Pinpoint the cell where the given text exists, returning its (x, y) midpoint coordinate. 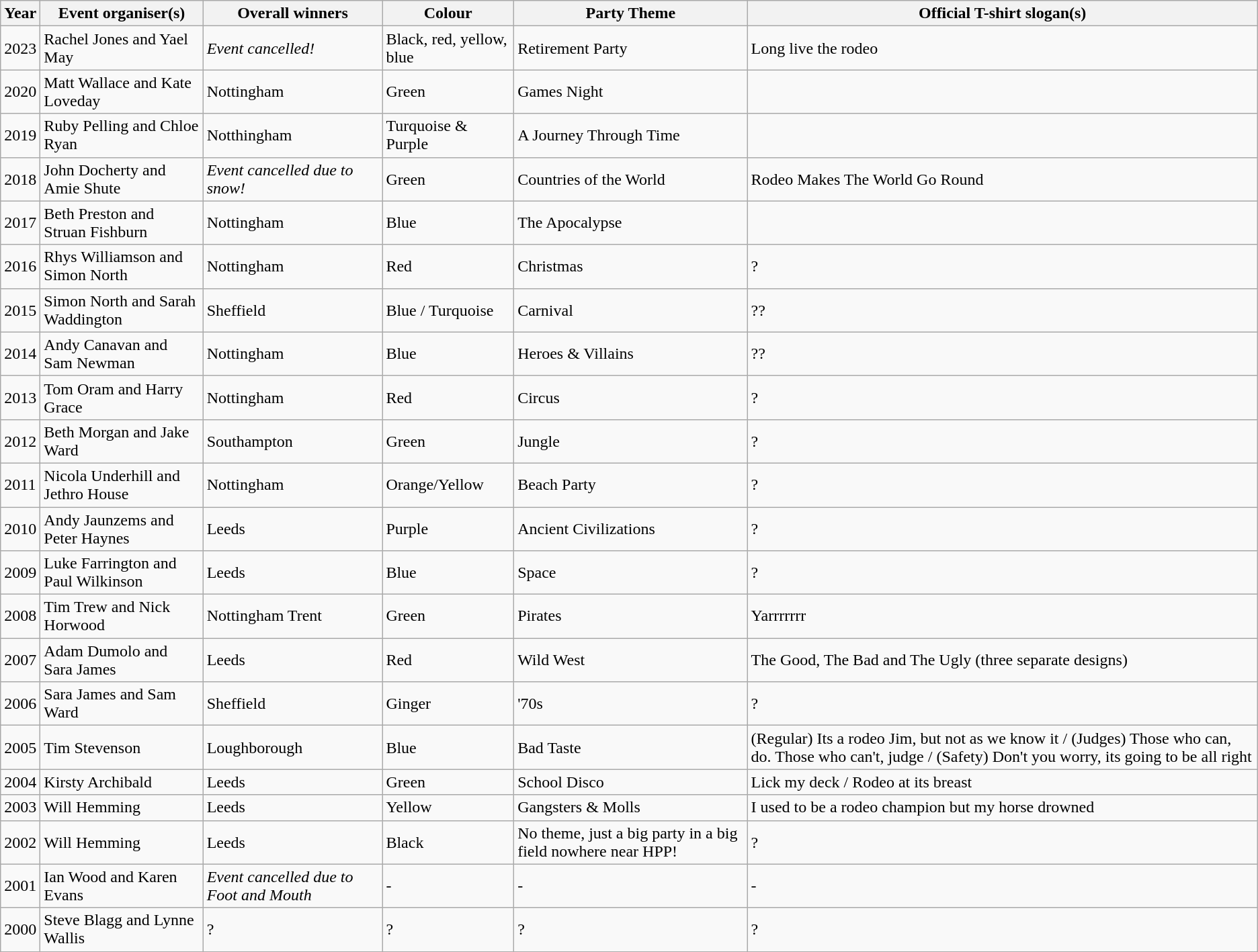
Countries of the World (630, 179)
Heroes & Villains (630, 353)
Party Theme (630, 13)
Matt Wallace and Kate Loveday (122, 91)
2015 (20, 310)
Tim Stevenson (122, 747)
Yarrrrrrr (1003, 617)
Loughborough (293, 747)
Ancient Civilizations (630, 528)
2016 (20, 266)
Colour (448, 13)
2000 (20, 930)
Official T-shirt slogan(s) (1003, 13)
Nottingham Trent (293, 617)
Long live the rodeo (1003, 48)
Southampton (293, 441)
Ian Wood and Karen Evans (122, 885)
Rachel Jones and Yael May (122, 48)
2007 (20, 660)
2020 (20, 91)
'70s (630, 704)
2003 (20, 808)
Ginger (448, 704)
Christmas (630, 266)
Event cancelled! (293, 48)
Gangsters & Molls (630, 808)
Notthingham (293, 136)
Jungle (630, 441)
Rhys Williamson and Simon North (122, 266)
Tom Oram and Harry Grace (122, 398)
2002 (20, 842)
Blue / Turquoise (448, 310)
Event organiser(s) (122, 13)
Games Night (630, 91)
Beach Party (630, 485)
2018 (20, 179)
2008 (20, 617)
Lick my deck / Rodeo at its breast (1003, 782)
2005 (20, 747)
Year (20, 13)
Retirement Party (630, 48)
2010 (20, 528)
The Good, The Bad and The Ugly (three separate designs) (1003, 660)
Circus (630, 398)
Nicola Underhill and Jethro House (122, 485)
Beth Preston and Struan Fishburn (122, 223)
The Apocalypse (630, 223)
Yellow (448, 808)
Kirsty Archibald (122, 782)
2013 (20, 398)
Turquoise & Purple (448, 136)
Bad Taste (630, 747)
Pirates (630, 617)
2023 (20, 48)
2001 (20, 885)
2014 (20, 353)
Orange/Yellow (448, 485)
A Journey Through Time (630, 136)
John Docherty and Amie Shute (122, 179)
2019 (20, 136)
Ruby Pelling and Chloe Ryan (122, 136)
Beth Morgan and Jake Ward (122, 441)
Luke Farrington and Paul Wilkinson (122, 572)
School Disco (630, 782)
Andy Canavan and Sam Newman (122, 353)
Event cancelled due to snow! (293, 179)
No theme, just a big party in a big field nowhere near HPP! (630, 842)
Event cancelled due to Foot and Mouth (293, 885)
Steve Blagg and Lynne Wallis (122, 930)
2011 (20, 485)
Simon North and Sarah Waddington (122, 310)
Purple (448, 528)
Carnival (630, 310)
2006 (20, 704)
Rodeo Makes The World Go Round (1003, 179)
Andy Jaunzems and Peter Haynes (122, 528)
2017 (20, 223)
Wild West (630, 660)
2012 (20, 441)
Space (630, 572)
I used to be a rodeo champion but my horse drowned (1003, 808)
Sara James and Sam Ward (122, 704)
Black (448, 842)
Adam Dumolo and Sara James (122, 660)
Tim Trew and Nick Horwood (122, 617)
Overall winners (293, 13)
2004 (20, 782)
Black, red, yellow, blue (448, 48)
2009 (20, 572)
